Return (x, y) of the center of cell containing provided text 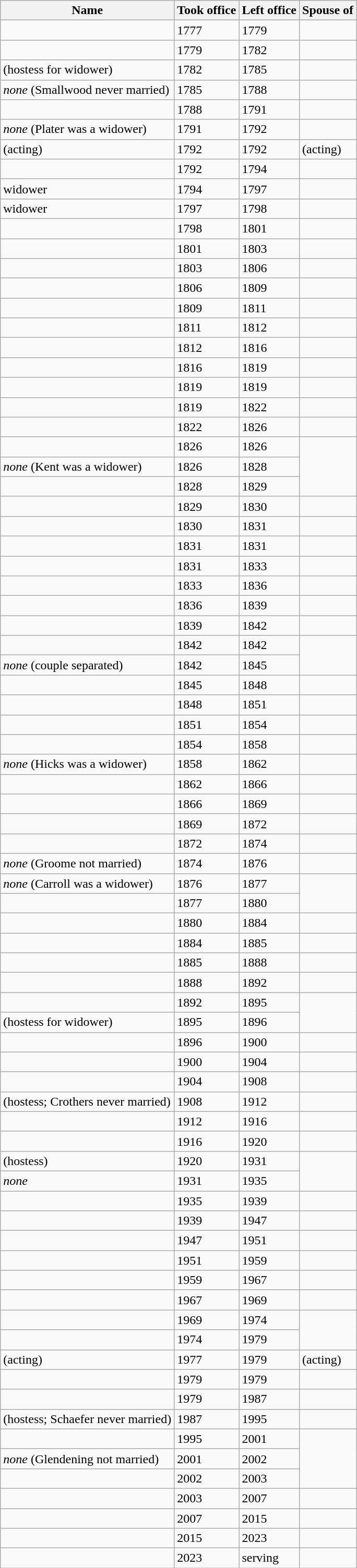
Left office (269, 10)
serving (269, 1558)
Took office (207, 10)
1777 (207, 30)
none (88, 1181)
none (Groome not married) (88, 863)
Name (88, 10)
(hostess; Crothers never married) (88, 1101)
1977 (207, 1359)
(hostess) (88, 1161)
none (Smallwood never married) (88, 90)
none (Plater was a widower) (88, 129)
(hostess; Schaefer never married) (88, 1419)
none (Hicks was a widower) (88, 764)
none (Kent was a widower) (88, 467)
none (couple separated) (88, 665)
none (Glendening not married) (88, 1459)
none (Carroll was a widower) (88, 884)
Spouse of (328, 10)
